Scan for the cell matching the given text and deliver its [x, y] coordinate at center. 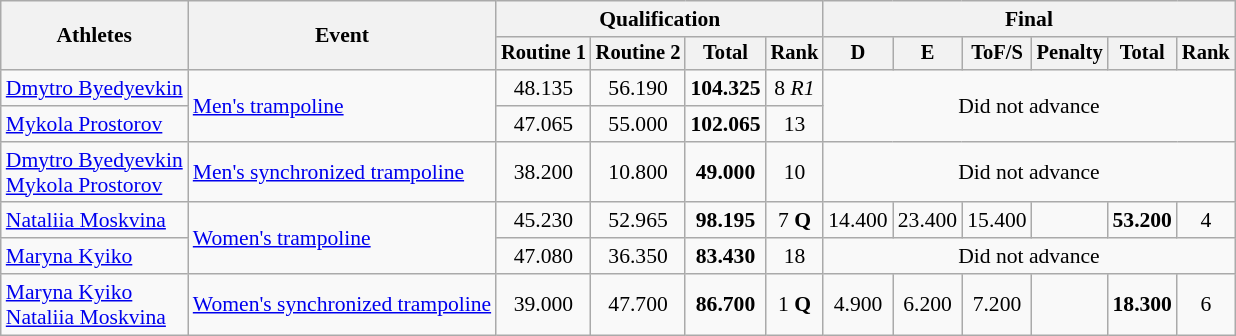
10 [795, 172]
14.400 [858, 221]
D [858, 54]
23.400 [928, 221]
102.065 [725, 124]
7 Q [795, 221]
98.195 [725, 221]
10.800 [638, 172]
Penalty [1070, 54]
Mykola Prostorov [94, 124]
4 [1206, 221]
Qualification [660, 19]
Dmytro ByedyevkinMykola Prostorov [94, 172]
Men's trampoline [342, 106]
15.400 [996, 221]
Athletes [94, 36]
13 [795, 124]
Routine 1 [544, 54]
Event [342, 36]
47.700 [638, 304]
83.430 [725, 256]
56.190 [638, 88]
6 [1206, 304]
Women's synchronized trampoline [342, 304]
Routine 2 [638, 54]
39.000 [544, 304]
86.700 [725, 304]
53.200 [1142, 221]
ToF/S [996, 54]
6.200 [928, 304]
104.325 [725, 88]
49.000 [725, 172]
55.000 [638, 124]
E [928, 54]
Final [1028, 19]
38.200 [544, 172]
47.065 [544, 124]
Nataliia Moskvina [94, 221]
7.200 [996, 304]
Men's synchronized trampoline [342, 172]
4.900 [858, 304]
8 R1 [795, 88]
1 Q [795, 304]
Maryna Kyiko [94, 256]
47.080 [544, 256]
36.350 [638, 256]
Dmytro Byedyevkin [94, 88]
18.300 [1142, 304]
48.135 [544, 88]
52.965 [638, 221]
Maryna KyikoNataliia Moskvina [94, 304]
18 [795, 256]
45.230 [544, 221]
Women's trampoline [342, 238]
